Determine the [x, y] coordinate at the center of the cell enclosing the given text.  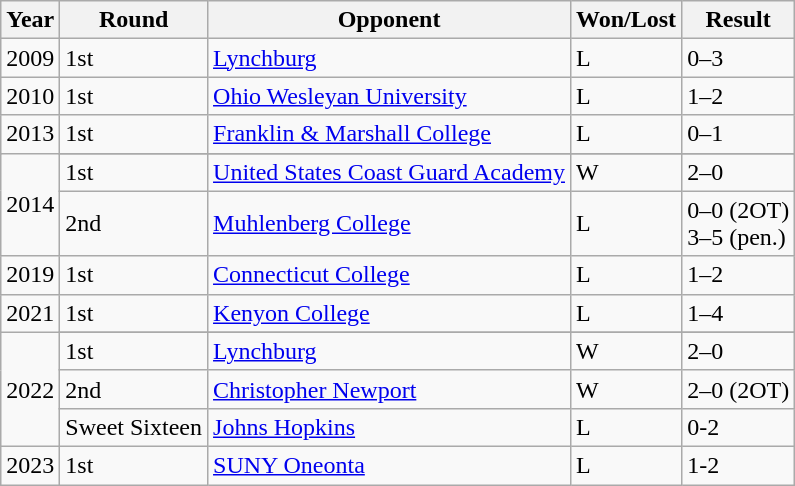
0–3 [738, 58]
2021 [30, 313]
United States Coast Guard Academy [390, 172]
0–1 [738, 134]
Muhlenberg College [390, 224]
Won/Lost [626, 20]
Ohio Wesleyan University [390, 96]
Result [738, 20]
Franklin & Marshall College [390, 134]
2009 [30, 58]
Connecticut College [390, 275]
2022 [30, 389]
2010 [30, 96]
2023 [30, 465]
2019 [30, 275]
2–0 (2OT) [738, 389]
Year [30, 20]
Christopher Newport [390, 389]
0–0 (2OT) 3–5 (pen.) [738, 224]
0-2 [738, 427]
Sweet Sixteen [134, 427]
Round [134, 20]
Opponent [390, 20]
Kenyon College [390, 313]
1–4 [738, 313]
1-2 [738, 465]
SUNY Oneonta [390, 465]
2014 [30, 204]
2013 [30, 134]
Johns Hopkins [390, 427]
